For the text-containing cell, return its midpoint in (X, Y) coordinate format. 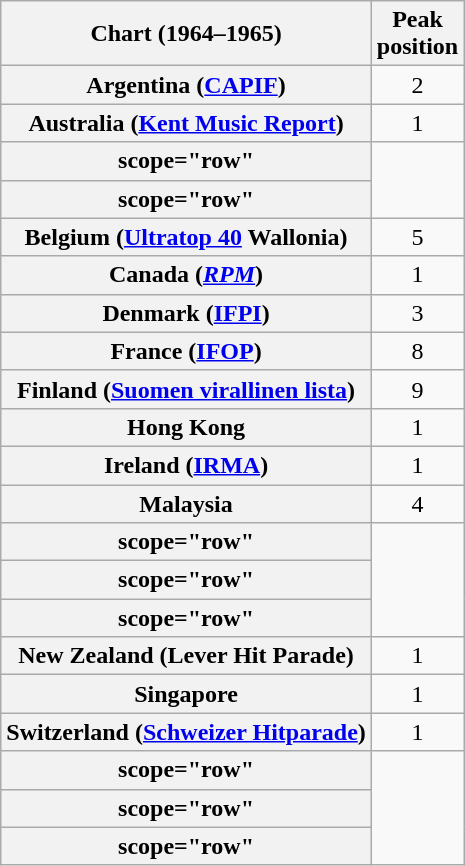
Hong Kong (186, 427)
Singapore (186, 694)
9 (417, 389)
Belgium (Ultratop 40 Wallonia) (186, 237)
Malaysia (186, 503)
Finland (Suomen virallinen lista) (186, 389)
5 (417, 237)
Canada (RPM) (186, 275)
Argentina (CAPIF) (186, 85)
Ireland (IRMA) (186, 465)
New Zealand (Lever Hit Parade) (186, 656)
France (IFOP) (186, 351)
3 (417, 313)
Chart (1964–1965) (186, 34)
Switzerland (Schweizer Hitparade) (186, 732)
2 (417, 85)
8 (417, 351)
4 (417, 503)
Peakposition (417, 34)
Denmark (IFPI) (186, 313)
Australia (Kent Music Report) (186, 123)
